Return [x, y] of the center of cell containing provided text 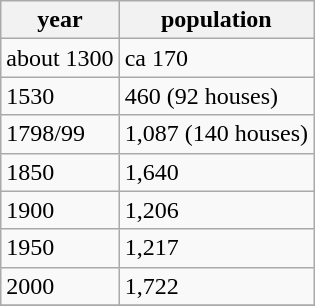
2000 [60, 286]
population [216, 20]
1530 [60, 96]
ca 170 [216, 58]
460 (92 houses) [216, 96]
1798/99 [60, 134]
1900 [60, 210]
1,722 [216, 286]
1,217 [216, 248]
about 1300 [60, 58]
1,206 [216, 210]
1850 [60, 172]
year [60, 20]
1950 [60, 248]
1,087 (140 houses) [216, 134]
1,640 [216, 172]
